Scan for the cell matching the given text and deliver its [X, Y] coordinate at center. 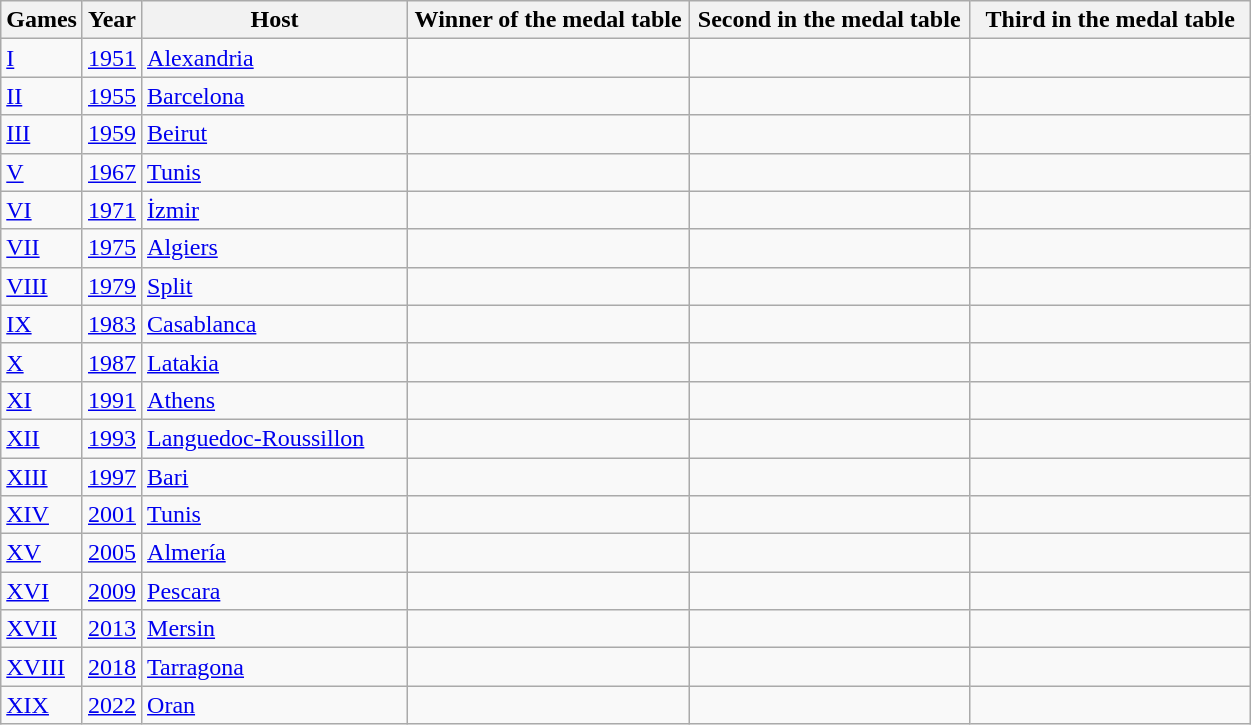
Bari [275, 477]
Third in the medal table [1110, 20]
XVI [42, 591]
XV [42, 553]
1975 [112, 248]
VIII [42, 286]
1971 [112, 210]
Athens [275, 400]
XVIII [42, 667]
1993 [112, 438]
Beirut [275, 134]
1979 [112, 286]
Pescara [275, 591]
1955 [112, 96]
1959 [112, 134]
XI [42, 400]
İzmir [275, 210]
Mersin [275, 629]
Casablanca [275, 324]
XIX [42, 705]
2009 [112, 591]
Host [275, 20]
2018 [112, 667]
1987 [112, 362]
Latakia [275, 362]
1967 [112, 172]
Barcelona [275, 96]
I [42, 58]
1983 [112, 324]
Algiers [275, 248]
XVII [42, 629]
IX [42, 324]
XII [42, 438]
Split [275, 286]
Second in the medal table [830, 20]
Year [112, 20]
X [42, 362]
V [42, 172]
II [42, 96]
1951 [112, 58]
XIII [42, 477]
Games [42, 20]
XIV [42, 515]
1991 [112, 400]
VI [42, 210]
1997 [112, 477]
2005 [112, 553]
2001 [112, 515]
III [42, 134]
2022 [112, 705]
2013 [112, 629]
Almería [275, 553]
VII [42, 248]
Oran [275, 705]
Winner of the medal table [548, 20]
Languedoc-Roussillon [275, 438]
Tarragona [275, 667]
Alexandria [275, 58]
